Scan for the cell matching the given text and deliver its [X, Y] coordinate at center. 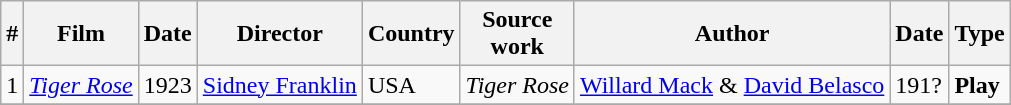
Film [81, 34]
Sourcework [517, 34]
Play [980, 85]
191? [920, 85]
Country [411, 34]
USA [411, 85]
1 [12, 85]
1923 [168, 85]
Author [732, 34]
# [12, 34]
Sidney Franklin [280, 85]
Type [980, 34]
Director [280, 34]
Willard Mack & David Belasco [732, 85]
